For the text-containing cell, return its midpoint in [x, y] coordinate format. 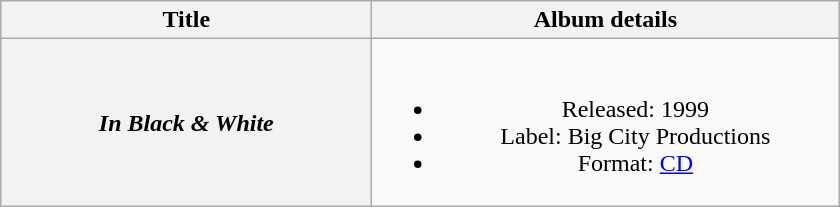
Released: 1999Label: Big City ProductionsFormat: CD [606, 122]
Album details [606, 20]
Title [186, 20]
In Black & White [186, 122]
